Detect which cell encompasses the target text, then output its (X, Y) center coordinate. 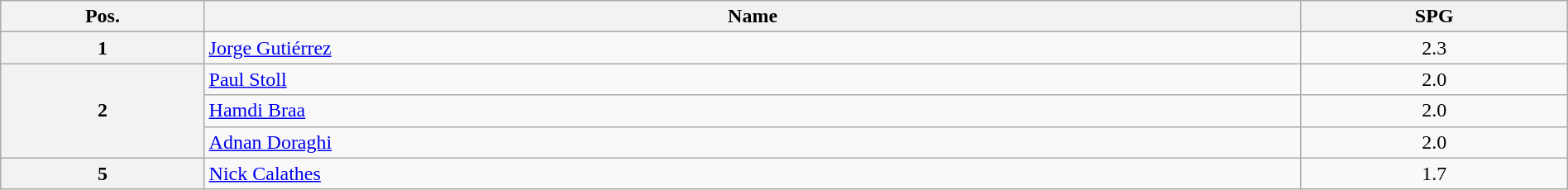
Adnan Doraghi (753, 142)
SPG (1434, 17)
2 (103, 111)
2.3 (1434, 48)
Hamdi Braa (753, 111)
Paul Stoll (753, 79)
Nick Calathes (753, 173)
Pos. (103, 17)
1 (103, 48)
Name (753, 17)
Jorge Gutiérrez (753, 48)
1.7 (1434, 173)
5 (103, 173)
